For the text-containing cell, return its midpoint in (x, y) coordinate format. 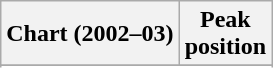
Peak position (225, 34)
Chart (2002–03) (90, 34)
